Return (X, Y) of the center of cell containing provided text 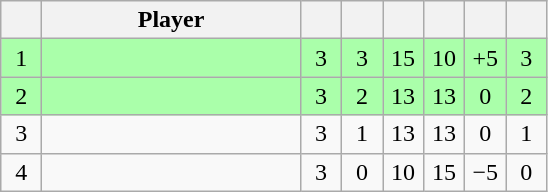
4 (22, 172)
Player (172, 20)
+5 (486, 58)
−5 (486, 172)
